Find where the given text appears and provide that cell's center as (X, Y) coordinate. 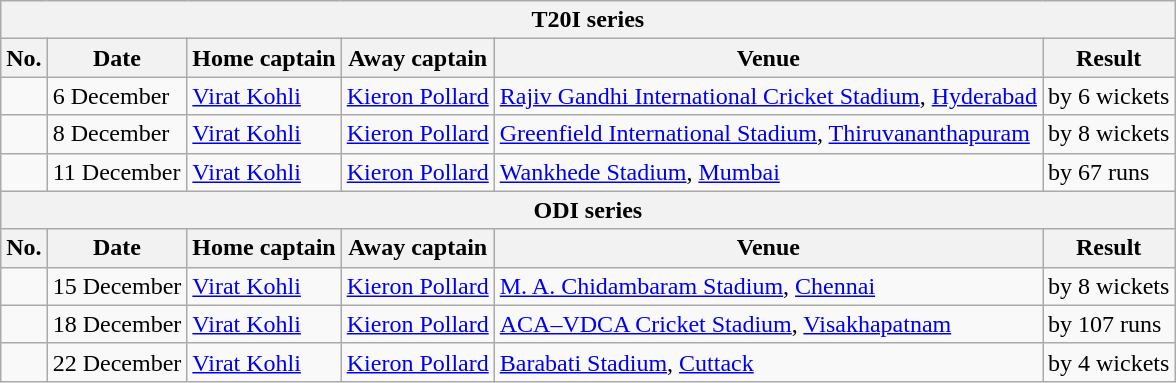
by 4 wickets (1108, 362)
6 December (117, 96)
Wankhede Stadium, Mumbai (768, 172)
22 December (117, 362)
ODI series (588, 210)
T20I series (588, 20)
8 December (117, 134)
15 December (117, 286)
by 6 wickets (1108, 96)
Barabati Stadium, Cuttack (768, 362)
M. A. Chidambaram Stadium, Chennai (768, 286)
Rajiv Gandhi International Cricket Stadium, Hyderabad (768, 96)
18 December (117, 324)
Greenfield International Stadium, Thiruvananthapuram (768, 134)
ACA–VDCA Cricket Stadium, Visakhapatnam (768, 324)
by 67 runs (1108, 172)
by 107 runs (1108, 324)
11 December (117, 172)
